Locate the cell with the specified text and output its (x, y) center coordinate. 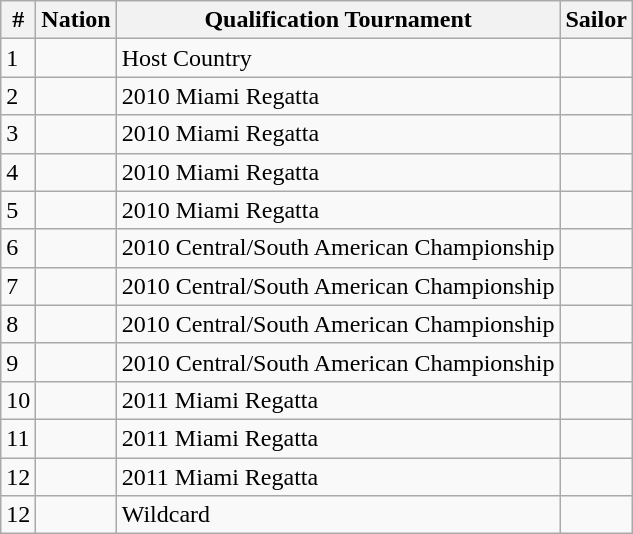
8 (18, 324)
11 (18, 438)
5 (18, 210)
3 (18, 134)
Sailor (596, 20)
Nation (76, 20)
# (18, 20)
4 (18, 172)
Qualification Tournament (338, 20)
1 (18, 58)
Wildcard (338, 515)
10 (18, 400)
7 (18, 286)
Host Country (338, 58)
2 (18, 96)
9 (18, 362)
6 (18, 248)
